Capture the cell that displays the provided text and extract its [x, y] central coordinate. 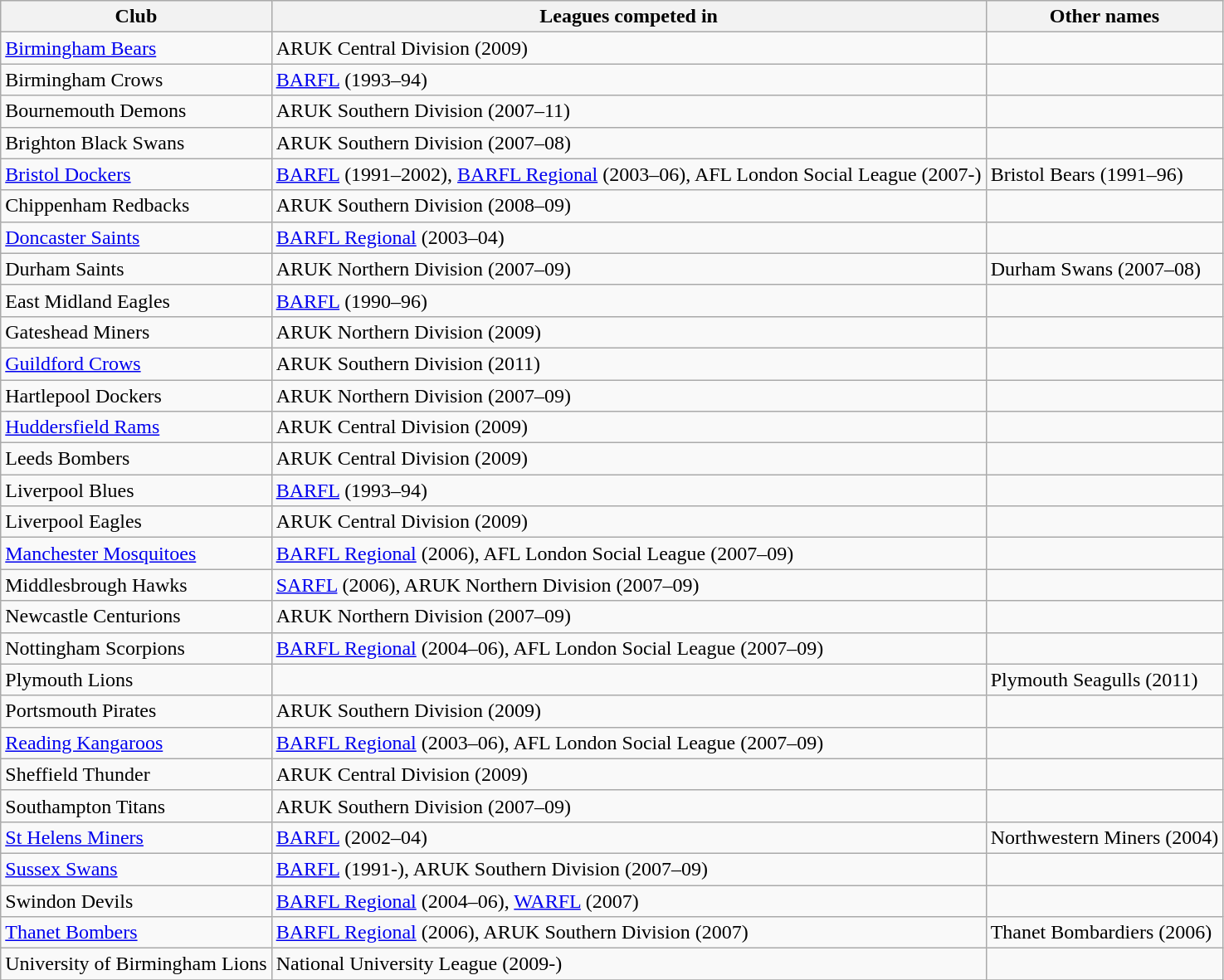
Durham Swans (2007–08) [1105, 269]
Leeds Bombers [136, 459]
Leagues competed in [629, 17]
Bristol Dockers [136, 174]
Sussex Swans [136, 869]
ARUK Southern Division (2008–09) [629, 206]
Swindon Devils [136, 900]
SARFL (2006), ARUK Northern Division (2007–09) [629, 585]
East Midland Eagles [136, 300]
BARFL Regional (2004–06), WARFL (2007) [629, 900]
Durham Saints [136, 269]
Liverpool Blues [136, 490]
Northwestern Miners (2004) [1105, 837]
BARFL (1990–96) [629, 300]
National University League (2009-) [629, 964]
Brighton Black Swans [136, 143]
BARFL (2002–04) [629, 837]
Newcastle Centurions [136, 617]
Birmingham Bears [136, 48]
Reading Kangaroos [136, 743]
Huddersfield Rams [136, 427]
Bournemouth Demons [136, 111]
Thanet Bombers [136, 933]
Guildford Crows [136, 363]
BARFL Regional (2003–06), AFL London Social League (2007–09) [629, 743]
Southampton Titans [136, 806]
Thanet Bombardiers (2006) [1105, 933]
ARUK Southern Division (2007–11) [629, 111]
Portsmouth Pirates [136, 711]
Other names [1105, 17]
ARUK Northern Division (2009) [629, 332]
Bristol Bears (1991–96) [1105, 174]
Hartlepool Dockers [136, 396]
Gateshead Miners [136, 332]
BARFL Regional (2006), ARUK Southern Division (2007) [629, 933]
University of Birmingham Lions [136, 964]
BARFL (1991–2002), BARFL Regional (2003–06), AFL London Social League (2007-) [629, 174]
BARFL Regional (2004–06), AFL London Social League (2007–09) [629, 648]
Birmingham Crows [136, 80]
Plymouth Seagulls (2011) [1105, 680]
St Helens Miners [136, 837]
Chippenham Redbacks [136, 206]
Nottingham Scorpions [136, 648]
ARUK Southern Division (2011) [629, 363]
ARUK Southern Division (2007–08) [629, 143]
Middlesbrough Hawks [136, 585]
BARFL (1991-), ARUK Southern Division (2007–09) [629, 869]
ARUK Southern Division (2007–09) [629, 806]
Club [136, 17]
Manchester Mosquitoes [136, 553]
Liverpool Eagles [136, 522]
Plymouth Lions [136, 680]
Doncaster Saints [136, 237]
BARFL Regional (2006), AFL London Social League (2007–09) [629, 553]
Sheffield Thunder [136, 774]
BARFL Regional (2003–04) [629, 237]
ARUK Southern Division (2009) [629, 711]
